Provide the [X, Y] coordinate of the cell's center where the given text is located.  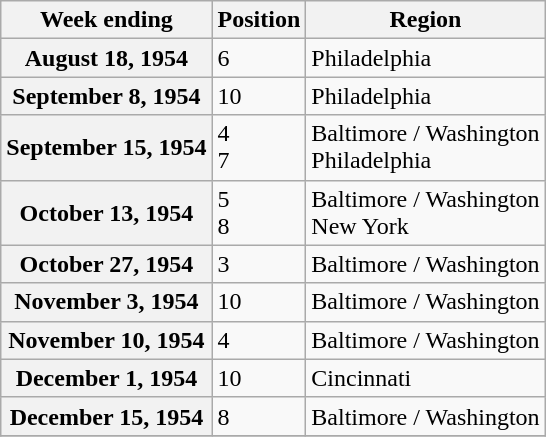
58 [259, 212]
November 3, 1954 [106, 302]
Position [259, 20]
47 [259, 148]
Cincinnati [426, 378]
Region [426, 20]
3 [259, 264]
October 13, 1954 [106, 212]
August 18, 1954 [106, 58]
4 [259, 340]
September 15, 1954 [106, 148]
6 [259, 58]
Baltimore / WashingtonPhiladelphia [426, 148]
8 [259, 416]
December 15, 1954 [106, 416]
Week ending [106, 20]
October 27, 1954 [106, 264]
November 10, 1954 [106, 340]
December 1, 1954 [106, 378]
Baltimore / WashingtonNew York [426, 212]
September 8, 1954 [106, 96]
